Detect which cell encompasses the target text, then output its [x, y] center coordinate. 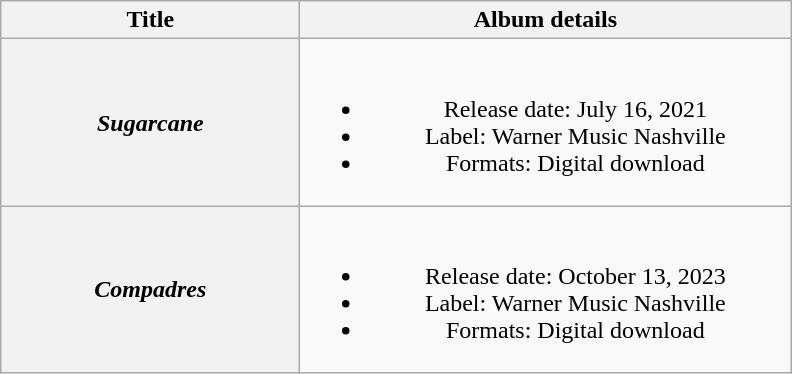
Sugarcane [150, 122]
Release date: October 13, 2023Label: Warner Music NashvilleFormats: Digital download [546, 290]
Title [150, 20]
Compadres [150, 290]
Release date: July 16, 2021Label: Warner Music NashvilleFormats: Digital download [546, 122]
Album details [546, 20]
